Extract the [x, y] coordinate from the center of the cell holding the provided text.  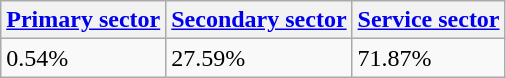
Primary sector [84, 20]
71.87% [428, 58]
Service sector [428, 20]
Secondary sector [259, 20]
27.59% [259, 58]
0.54% [84, 58]
